Return the [X, Y] coordinate for the center point of the cell that contains the specified text.  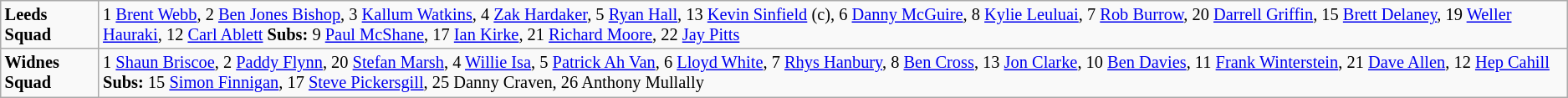
Widnes Squad [50, 73]
Leeds Squad [50, 24]
